Extract the [x, y] coordinate from the center of the cell holding the provided text.  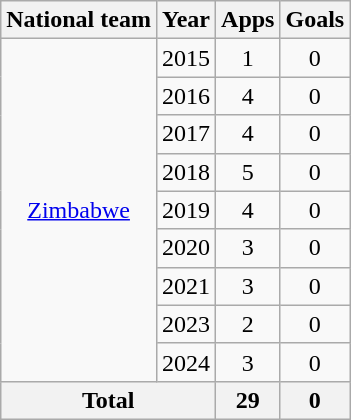
Zimbabwe [79, 210]
2018 [186, 172]
2 [248, 324]
2015 [186, 58]
2020 [186, 248]
Goals [315, 20]
Year [186, 20]
Apps [248, 20]
National team [79, 20]
29 [248, 400]
5 [248, 172]
2016 [186, 96]
Total [108, 400]
2021 [186, 286]
2019 [186, 210]
2024 [186, 362]
2017 [186, 134]
2023 [186, 324]
1 [248, 58]
